Identify which cell holds the provided text, then report its [x, y] central coordinate. 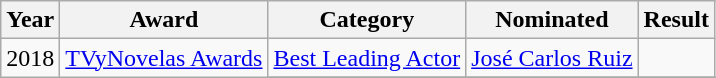
2018 [30, 58]
Year [30, 20]
Nominated [552, 20]
Category [367, 20]
Result [676, 20]
Best Leading Actor [367, 58]
TVyNovelas Awards [164, 58]
José Carlos Ruiz [552, 58]
Award [164, 20]
